Identify which cell holds the provided text, then report its [x, y] central coordinate. 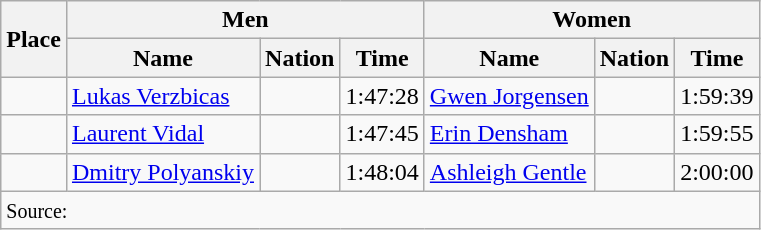
1:59:39 [717, 96]
Source: [380, 210]
2:00:00 [717, 172]
Dmitry Polyanskiy [162, 172]
Ashleigh Gentle [509, 172]
1:48:04 [382, 172]
1:47:45 [382, 134]
Women [592, 20]
Laurent Vidal [162, 134]
Erin Densham [509, 134]
Place [34, 39]
1:59:55 [717, 134]
Lukas Verzbicas [162, 96]
Men [245, 20]
Gwen Jorgensen [509, 96]
1:47:28 [382, 96]
